Return the [X, Y] coordinate for the center point of the cell that contains the specified text.  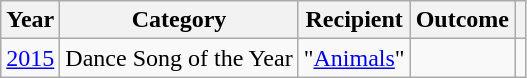
Outcome [462, 20]
2015 [30, 58]
Category [179, 20]
Recipient [354, 20]
Year [30, 20]
Dance Song of the Year [179, 58]
"Animals" [354, 58]
